Extract the [x, y] coordinate from the center of the cell holding the provided text.  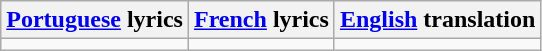
French lyrics [261, 20]
Portuguese lyrics [95, 20]
English translation [437, 20]
